Output the [x, y] coordinate of the center of the cell containing the given text.  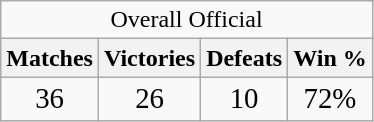
Win % [330, 58]
10 [244, 99]
Overall Official [187, 20]
72% [330, 99]
Victories [149, 58]
Defeats [244, 58]
Matches [50, 58]
36 [50, 99]
26 [149, 99]
